Detect which cell encompasses the target text, then output its [X, Y] center coordinate. 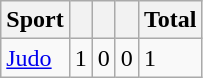
Judo [35, 58]
Sport [35, 20]
Total [170, 20]
